Determine the [X, Y] coordinate at the center of the cell enclosing the given text.  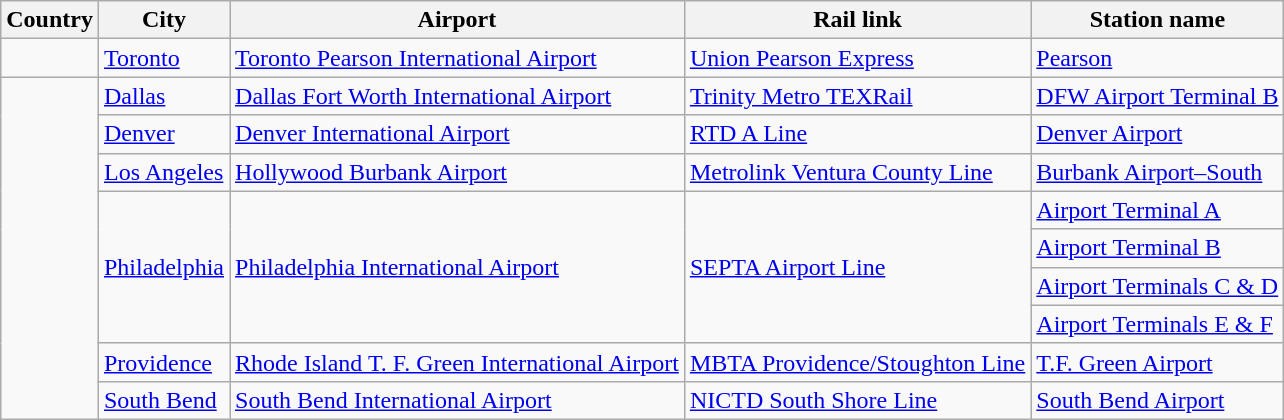
Airport Terminals E & F [1158, 324]
T.F. Green Airport [1158, 362]
Philadelphia [164, 267]
City [164, 20]
Rail link [857, 20]
Rhode Island T. F. Green International Airport [458, 362]
Providence [164, 362]
South Bend International Airport [458, 400]
MBTA Providence/Stoughton Line [857, 362]
NICTD South Shore Line [857, 400]
DFW Airport Terminal B [1158, 96]
South Bend [164, 400]
Dallas [164, 96]
Denver [164, 134]
Los Angeles [164, 172]
Denver International Airport [458, 134]
Country [50, 20]
Metrolink Ventura County Line [857, 172]
Philadelphia International Airport [458, 267]
Trinity Metro TEXRail [857, 96]
Airport Terminal B [1158, 248]
Hollywood Burbank Airport [458, 172]
Airport Terminals C & D [1158, 286]
Toronto Pearson International Airport [458, 58]
Airport Terminal A [1158, 210]
Toronto [164, 58]
SEPTA Airport Line [857, 267]
Burbank Airport–South [1158, 172]
Pearson [1158, 58]
South Bend Airport [1158, 400]
Station name [1158, 20]
Union Pearson Express [857, 58]
Denver Airport [1158, 134]
Dallas Fort Worth International Airport [458, 96]
Airport [458, 20]
RTD A Line [857, 134]
